Output the [X, Y] coordinate of the center of the cell containing the given text.  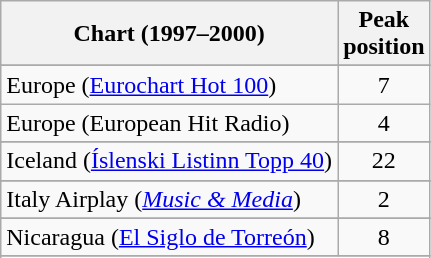
Chart (1997–2000) [170, 34]
2 [384, 199]
Italy Airplay (Music & Media) [170, 199]
Europe (Eurochart Hot 100) [170, 85]
Iceland (Íslenski Listinn Topp 40) [170, 161]
7 [384, 85]
Nicaragua (El Siglo de Torreón) [170, 237]
Europe (European Hit Radio) [170, 123]
Peakposition [384, 34]
22 [384, 161]
4 [384, 123]
8 [384, 237]
